Search for the cell housing the specified text and yield its [x, y] center coordinate. 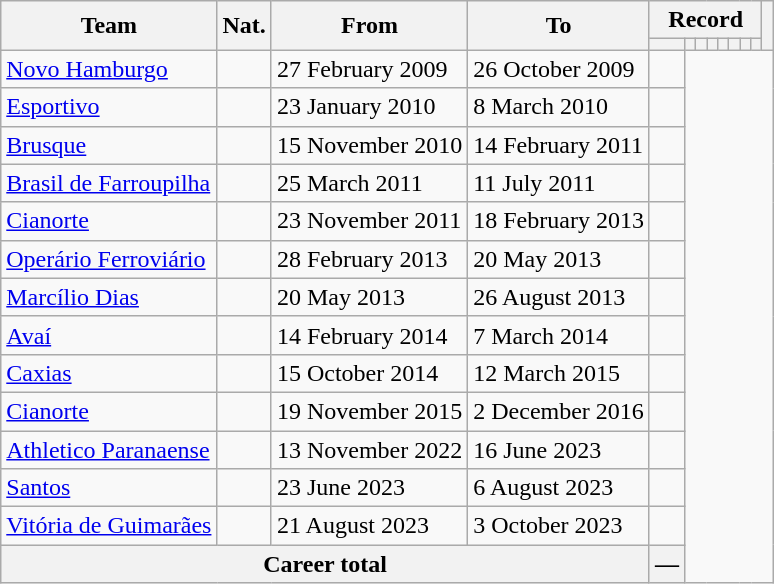
11 July 2011 [559, 183]
Santos [109, 488]
21 August 2023 [369, 526]
Vitória de Guimarães [109, 526]
Novo Hamburgo [109, 69]
23 November 2011 [369, 221]
19 November 2015 [369, 411]
6 August 2023 [559, 488]
14 February 2011 [559, 145]
28 February 2013 [369, 259]
14 February 2014 [369, 335]
2 December 2016 [559, 411]
27 February 2009 [369, 69]
26 October 2009 [559, 69]
— [666, 564]
16 June 2023 [559, 449]
Esportivo [109, 107]
23 January 2010 [369, 107]
Caxias [109, 373]
25 March 2011 [369, 183]
Marcílio Dias [109, 297]
23 June 2023 [369, 488]
18 February 2013 [559, 221]
From [369, 26]
7 March 2014 [559, 335]
Nat. [244, 26]
15 November 2010 [369, 145]
3 October 2023 [559, 526]
13 November 2022 [369, 449]
Avaí [109, 335]
26 August 2013 [559, 297]
15 October 2014 [369, 373]
8 March 2010 [559, 107]
12 March 2015 [559, 373]
To [559, 26]
Brasil de Farroupilha [109, 183]
Career total [326, 564]
Team [109, 26]
Brusque [109, 145]
Record [705, 20]
Operário Ferroviário [109, 259]
Athletico Paranaense [109, 449]
